Extract the [X, Y] coordinate from the center of the cell holding the provided text.  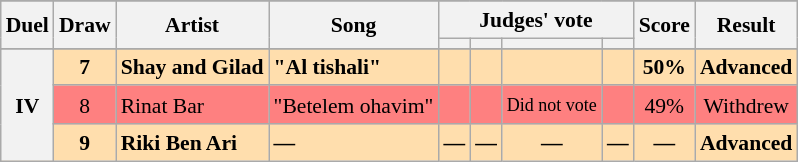
Score [664, 24]
Rinat Bar [192, 106]
9 [85, 142]
Result [746, 24]
Draw [85, 24]
Duel [28, 24]
49% [664, 106]
IV [28, 104]
Shay and Gilad [192, 66]
"Betelem ohavim" [354, 106]
8 [85, 106]
Riki Ben Ari [192, 142]
Did not vote [552, 106]
Withdrew [746, 106]
Artist [192, 24]
7 [85, 66]
Song [354, 24]
"Al tishali" [354, 66]
Judges' vote [536, 20]
50% [664, 66]
